Provide the (x, y) coordinate of the cell's center where the given text is located.  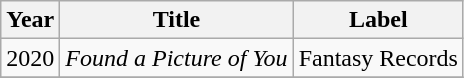
Title (176, 20)
Found a Picture of You (176, 58)
Year (30, 20)
Label (378, 20)
Fantasy Records (378, 58)
2020 (30, 58)
